For the text-containing cell, return its midpoint in (X, Y) coordinate format. 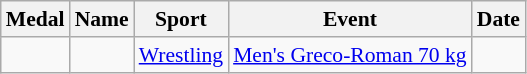
Medal (36, 19)
Men's Greco-Roman 70 kg (350, 55)
Date (498, 19)
Wrestling (181, 55)
Event (350, 19)
Sport (181, 19)
Name (102, 19)
